Identify which cell holds the provided text, then report its (x, y) central coordinate. 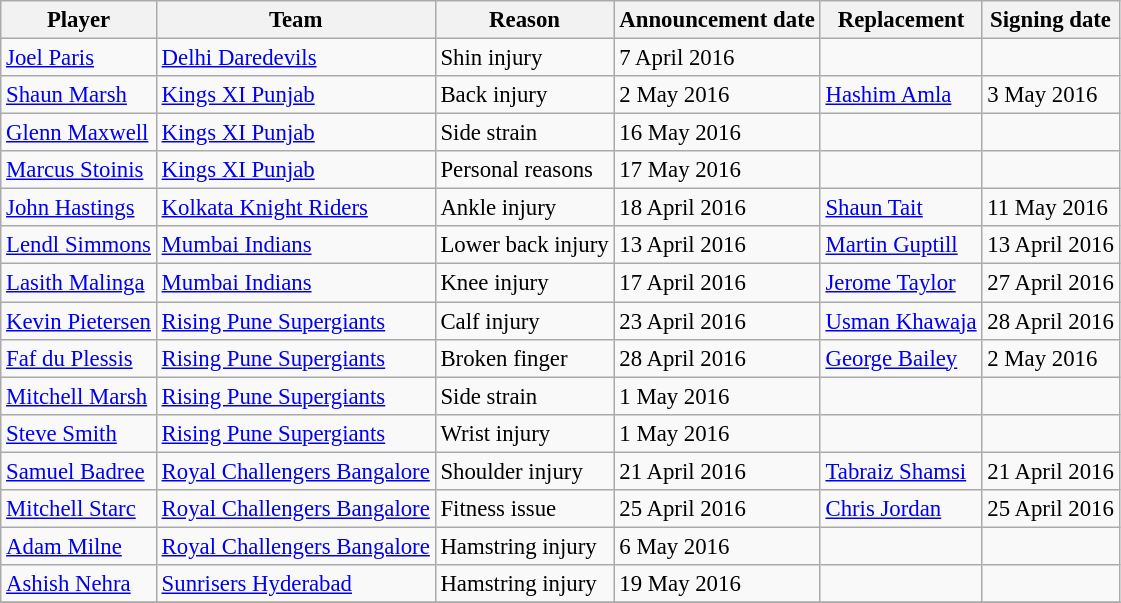
11 May 2016 (1050, 208)
Broken finger (524, 358)
16 May 2016 (717, 133)
Kolkata Knight Riders (296, 208)
27 April 2016 (1050, 283)
Chris Jordan (901, 509)
Hashim Amla (901, 95)
Adam Milne (79, 546)
17 April 2016 (717, 283)
Delhi Daredevils (296, 58)
Lasith Malinga (79, 283)
Calf injury (524, 321)
Shoulder injury (524, 471)
3 May 2016 (1050, 95)
Glenn Maxwell (79, 133)
Faf du Plessis (79, 358)
Tabraiz Shamsi (901, 471)
Marcus Stoinis (79, 170)
Team (296, 20)
Back injury (524, 95)
Lendl Simmons (79, 245)
Player (79, 20)
6 May 2016 (717, 546)
7 April 2016 (717, 58)
Fitness issue (524, 509)
Mitchell Marsh (79, 396)
Signing date (1050, 20)
Ankle injury (524, 208)
Knee injury (524, 283)
Usman Khawaja (901, 321)
Samuel Badree (79, 471)
19 May 2016 (717, 584)
Shin injury (524, 58)
Martin Guptill (901, 245)
Replacement (901, 20)
Wrist injury (524, 433)
Announcement date (717, 20)
17 May 2016 (717, 170)
Personal reasons (524, 170)
Jerome Taylor (901, 283)
Kevin Pietersen (79, 321)
Reason (524, 20)
Shaun Marsh (79, 95)
Joel Paris (79, 58)
Sunrisers Hyderabad (296, 584)
23 April 2016 (717, 321)
18 April 2016 (717, 208)
Ashish Nehra (79, 584)
John Hastings (79, 208)
George Bailey (901, 358)
Shaun Tait (901, 208)
Lower back injury (524, 245)
Steve Smith (79, 433)
Mitchell Starc (79, 509)
